Identify which cell holds the provided text, then report its [x, y] central coordinate. 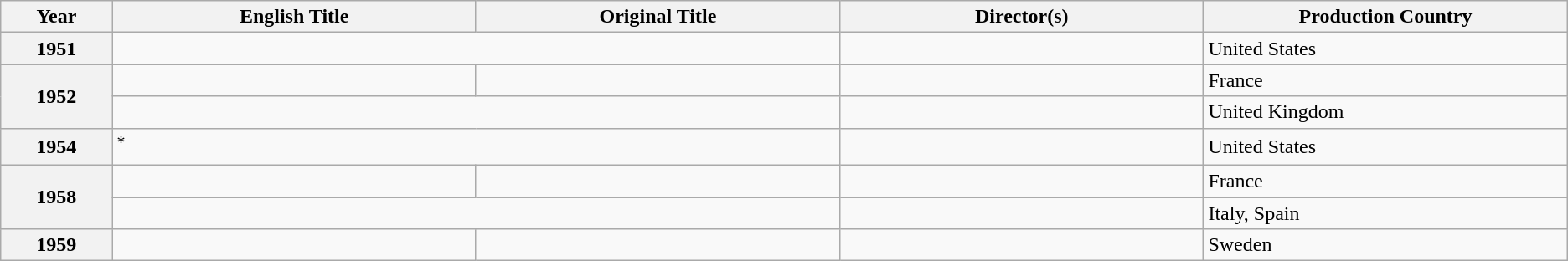
1954 [57, 147]
1951 [57, 49]
Original Title [658, 17]
1959 [57, 245]
Production Country [1385, 17]
Director(s) [1022, 17]
Italy, Spain [1385, 213]
* [476, 147]
Sweden [1385, 245]
United Kingdom [1385, 112]
Year [57, 17]
1958 [57, 197]
1952 [57, 96]
English Title [294, 17]
